Return [X, Y] of the center of cell containing provided text 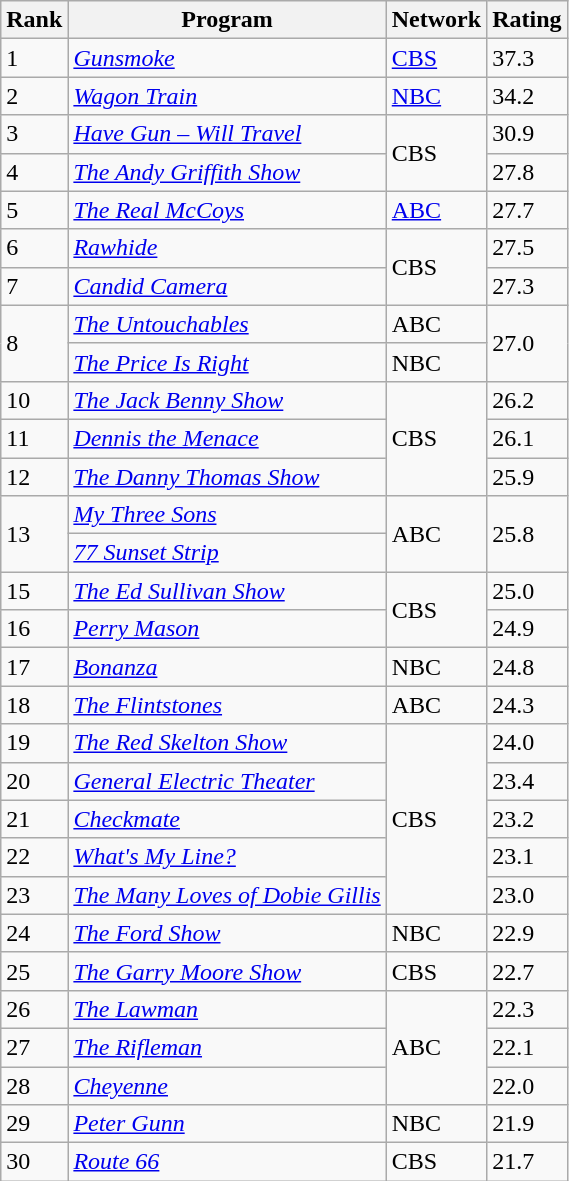
29 [34, 1124]
The Many Loves of Dobie Gillis [227, 895]
22.7 [527, 971]
22.9 [527, 933]
22.3 [527, 1009]
10 [34, 400]
16 [34, 629]
Rawhide [227, 248]
General Electric Theater [227, 781]
17 [34, 667]
21.7 [527, 1162]
The Real McCoys [227, 210]
30.9 [527, 134]
Network [436, 20]
5 [34, 210]
19 [34, 743]
The Garry Moore Show [227, 971]
20 [34, 781]
Dennis the Menace [227, 438]
The Red Skelton Show [227, 743]
28 [34, 1085]
22 [34, 857]
23.4 [527, 781]
My Three Sons [227, 515]
25.0 [527, 591]
27.5 [527, 248]
34.2 [527, 96]
21.9 [527, 1124]
13 [34, 534]
22.0 [527, 1085]
26.2 [527, 400]
24.8 [527, 667]
3 [34, 134]
The Ford Show [227, 933]
The Jack Benny Show [227, 400]
2 [34, 96]
30 [34, 1162]
22.1 [527, 1047]
The Flintstones [227, 705]
23 [34, 895]
The Lawman [227, 1009]
Rating [527, 20]
25.9 [527, 477]
4 [34, 172]
Have Gun – Will Travel [227, 134]
27.8 [527, 172]
23.2 [527, 819]
Rank [34, 20]
Candid Camera [227, 286]
24.0 [527, 743]
12 [34, 477]
24.3 [527, 705]
27.7 [527, 210]
24 [34, 933]
25 [34, 971]
Perry Mason [227, 629]
15 [34, 591]
8 [34, 343]
27.0 [527, 343]
6 [34, 248]
25.8 [527, 534]
23.1 [527, 857]
24.9 [527, 629]
The Price Is Right [227, 362]
The Ed Sullivan Show [227, 591]
27 [34, 1047]
Gunsmoke [227, 58]
Wagon Train [227, 96]
Peter Gunn [227, 1124]
23.0 [527, 895]
26.1 [527, 438]
The Andy Griffith Show [227, 172]
18 [34, 705]
The Danny Thomas Show [227, 477]
37.3 [527, 58]
21 [34, 819]
27.3 [527, 286]
26 [34, 1009]
7 [34, 286]
1 [34, 58]
Bonanza [227, 667]
The Untouchables [227, 324]
Route 66 [227, 1162]
Program [227, 20]
77 Sunset Strip [227, 553]
The Rifleman [227, 1047]
11 [34, 438]
Cheyenne [227, 1085]
Checkmate [227, 819]
What's My Line? [227, 857]
